Provide the (x, y) coordinate of the cell's center where the given text is located.  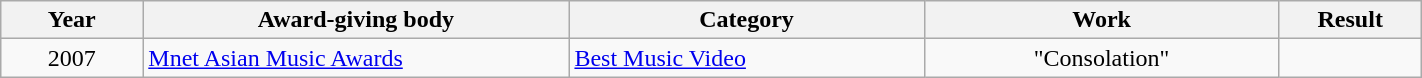
Award-giving body (356, 20)
2007 (72, 58)
"Consolation" (1102, 58)
Result (1350, 20)
Work (1102, 20)
Year (72, 20)
Mnet Asian Music Awards (356, 58)
Category (746, 20)
Best Music Video (746, 58)
